Determine the (X, Y) coordinate at the center of the cell enclosing the given text.  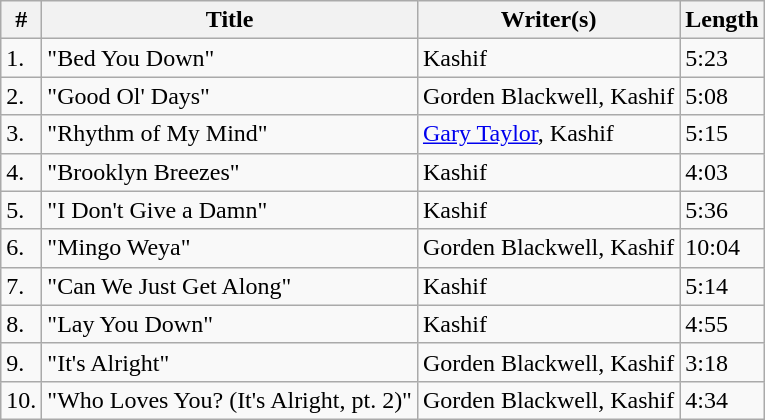
"Rhythm of My Mind" (230, 134)
2. (22, 96)
9. (22, 362)
3. (22, 134)
Title (230, 20)
5. (22, 210)
"Good Ol' Days" (230, 96)
"Can We Just Get Along" (230, 286)
4:03 (722, 172)
1. (22, 58)
5:36 (722, 210)
"Brooklyn Breezes" (230, 172)
# (22, 20)
Gary Taylor, Kashif (548, 134)
5:08 (722, 96)
4:55 (722, 324)
6. (22, 248)
"Mingo Weya" (230, 248)
5:23 (722, 58)
"Who Loves You? (It's Alright, pt. 2)" (230, 400)
Length (722, 20)
"Bed You Down" (230, 58)
10:04 (722, 248)
7. (22, 286)
"Lay You Down" (230, 324)
5:14 (722, 286)
Writer(s) (548, 20)
"It's Alright" (230, 362)
10. (22, 400)
8. (22, 324)
"I Don't Give a Damn" (230, 210)
4. (22, 172)
5:15 (722, 134)
4:34 (722, 400)
3:18 (722, 362)
